Determine the [X, Y] coordinate at the center of the cell enclosing the given text.  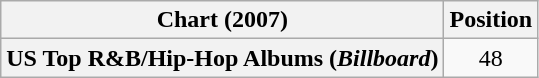
US Top R&B/Hip-Hop Albums (Billboard) [222, 58]
48 [491, 58]
Chart (2007) [222, 20]
Position [491, 20]
